For the text-containing cell, return its midpoint in [X, Y] coordinate format. 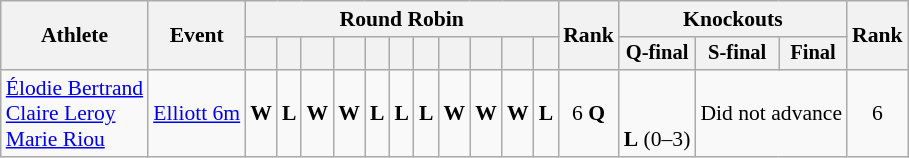
Event [196, 36]
Round Robin [402, 19]
Final [813, 54]
Q-final [658, 54]
6 [878, 114]
Did not advance [771, 114]
Elliott 6m [196, 114]
S-final [737, 54]
Knockouts [733, 19]
L (0–3) [658, 114]
6 Q [588, 114]
Élodie BertrandClaire LeroyMarie Riou [74, 114]
Athlete [74, 36]
